Return (x, y) of the center of cell containing provided text 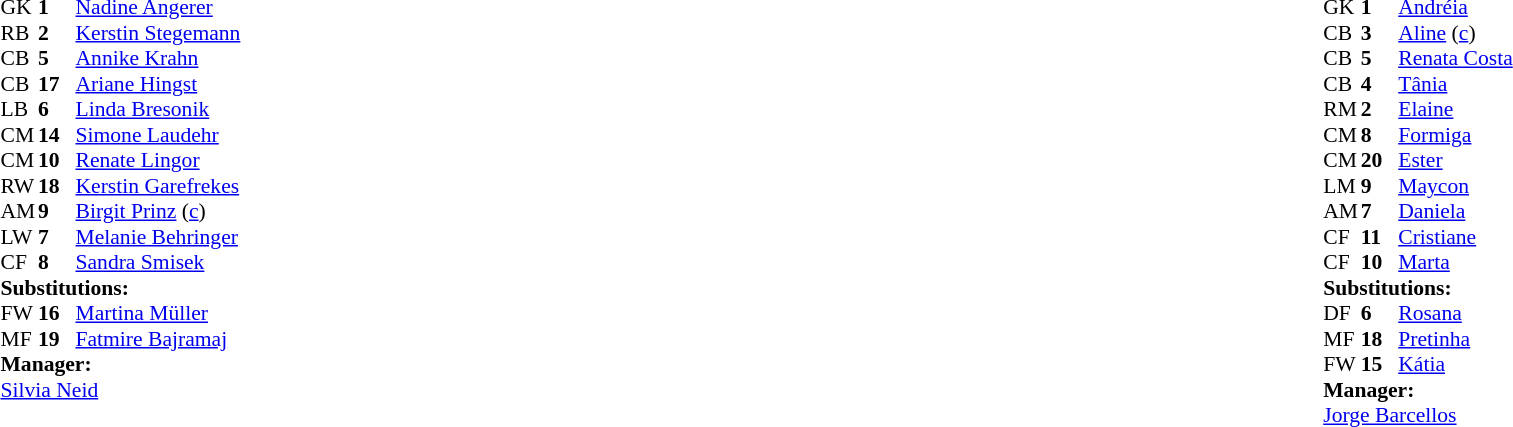
DF (1342, 313)
LB (19, 109)
Linda Bresonik (158, 109)
Silvia Neid (120, 390)
3 (1380, 33)
Birgit Prinz (c) (158, 211)
Maycon (1456, 186)
Martina Müller (158, 313)
Aline (c) (1456, 33)
Rosana (1456, 313)
Annike Krahn (158, 59)
Pretinha (1456, 339)
Daniela (1456, 211)
RB (19, 33)
Cristiane (1456, 237)
14 (57, 135)
Elaine (1456, 109)
20 (1380, 161)
Tânia (1456, 84)
RW (19, 186)
LM (1342, 186)
Kerstin Garefrekes (158, 186)
17 (57, 84)
LW (19, 237)
Simone Laudehr (158, 135)
19 (57, 339)
Melanie Behringer (158, 237)
Renate Lingor (158, 161)
Formiga (1456, 135)
Fatmire Bajramaj (158, 339)
Ariane Hingst (158, 84)
Sandra Smisek (158, 263)
16 (57, 313)
Marta (1456, 263)
RM (1342, 109)
Renata Costa (1456, 59)
Kerstin Stegemann (158, 33)
4 (1380, 84)
15 (1380, 365)
Ester (1456, 161)
Kátia (1456, 365)
11 (1380, 237)
